From the cell containing the given text, extract its center point as [x, y] coordinate. 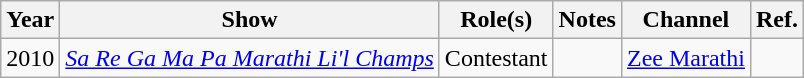
Notes [587, 20]
Year [30, 20]
2010 [30, 58]
Ref. [776, 20]
Contestant [496, 58]
Channel [686, 20]
Show [250, 20]
Zee Marathi [686, 58]
Sa Re Ga Ma Pa Marathi Li'l Champs [250, 58]
Role(s) [496, 20]
